Return (X, Y) of the center of cell containing provided text 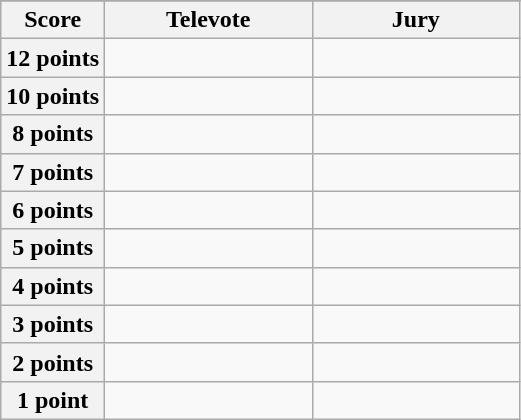
10 points (53, 96)
Score (53, 20)
Televote (209, 20)
2 points (53, 362)
4 points (53, 286)
Jury (416, 20)
1 point (53, 400)
3 points (53, 324)
5 points (53, 248)
6 points (53, 210)
8 points (53, 134)
12 points (53, 58)
7 points (53, 172)
